From the cell containing the given text, extract its center point as [x, y] coordinate. 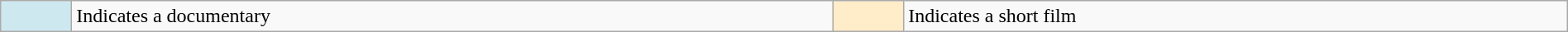
Indicates a short film [1236, 16]
Indicates a documentary [452, 16]
